From the cell containing the given text, extract its center point as [x, y] coordinate. 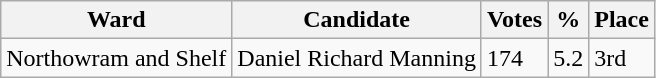
Ward [116, 20]
Votes [514, 20]
Daniel Richard Manning [357, 58]
5.2 [568, 58]
174 [514, 58]
% [568, 20]
Candidate [357, 20]
Northowram and Shelf [116, 58]
3rd [622, 58]
Place [622, 20]
